Output the (X, Y) coordinate of the center of the cell containing the given text.  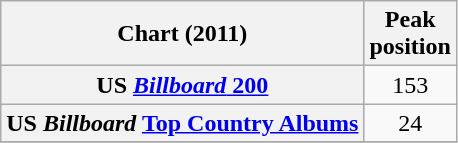
Peakposition (410, 34)
US Billboard Top Country Albums (182, 123)
24 (410, 123)
Chart (2011) (182, 34)
153 (410, 85)
US Billboard 200 (182, 85)
